Search for the cell housing the specified text and yield its [X, Y] center coordinate. 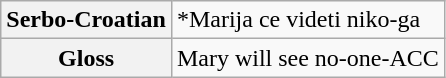
Mary will see no-one-ACC [308, 58]
Serbo-Croatian [86, 20]
*Marija ce videti niko-ga [308, 20]
Gloss [86, 58]
